Identify which cell holds the provided text, then report its [x, y] central coordinate. 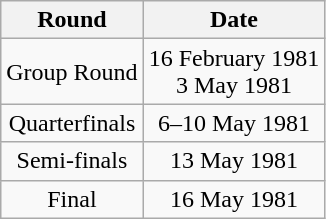
Final [72, 199]
Date [234, 20]
Round [72, 20]
13 May 1981 [234, 161]
16 February 19813 May 1981 [234, 72]
Group Round [72, 72]
16 May 1981 [234, 199]
6–10 May 1981 [234, 123]
Semi-finals [72, 161]
Quarterfinals [72, 123]
